Locate the cell with the specified text and output its [X, Y] center coordinate. 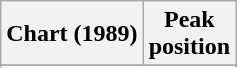
Peakposition [189, 34]
Chart (1989) [72, 34]
